Identify which cell holds the provided text, then report its [X, Y] central coordinate. 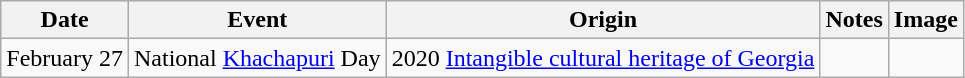
Date [65, 20]
National Khachapuri Day [257, 58]
February 27 [65, 58]
Origin [603, 20]
Image [926, 20]
Event [257, 20]
2020 Intangible cultural heritage of Georgia [603, 58]
Notes [854, 20]
